Search for the cell housing the specified text and yield its [x, y] center coordinate. 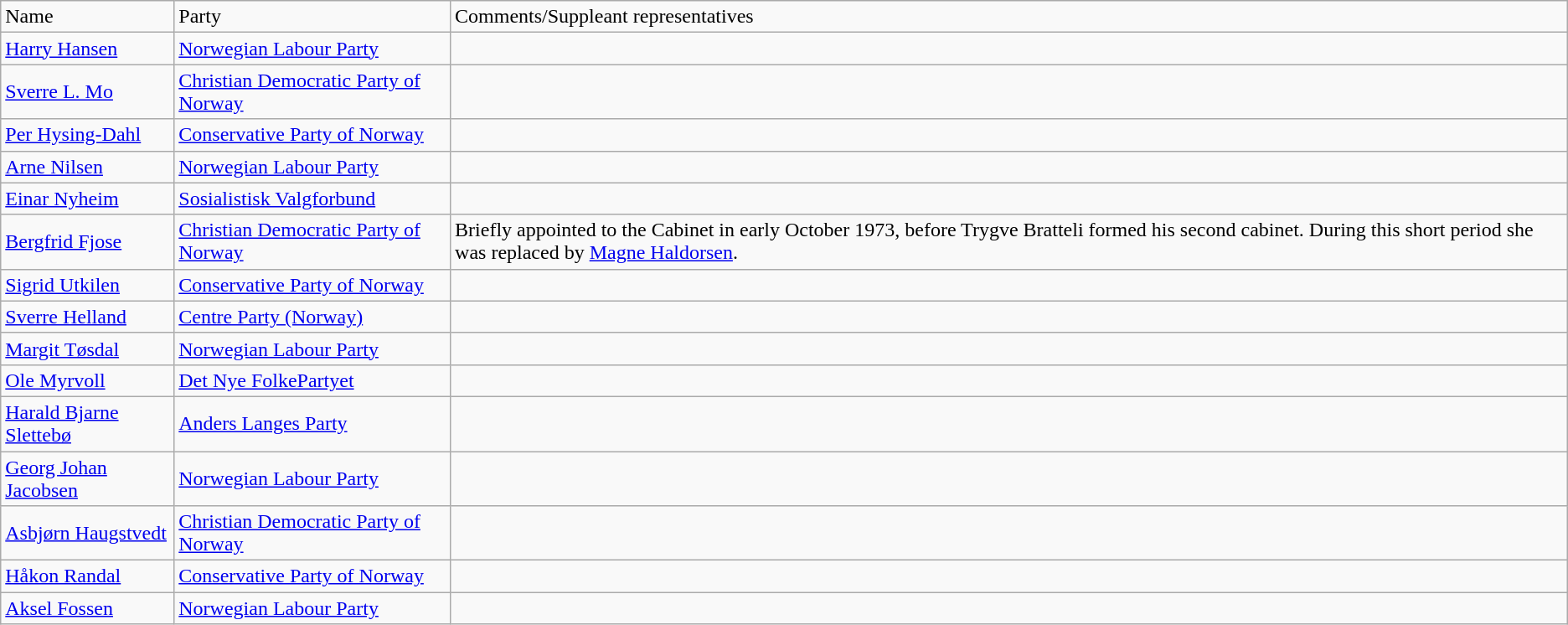
Harald Bjarne Slettebø [87, 424]
Aksel Fossen [87, 608]
Harry Hansen [87, 49]
Centre Party (Norway) [312, 317]
Arne Nilsen [87, 167]
Georg Johan Jacobsen [87, 478]
Per Hysing-Dahl [87, 135]
Ole Myrvoll [87, 380]
Einar Nyheim [87, 199]
Party [312, 17]
Margit Tøsdal [87, 349]
Asbjørn Haugstvedt [87, 533]
Sosialistisk Valgforbund [312, 199]
Name [87, 17]
Comments/Suppleant representatives [1009, 17]
Sverre Helland [87, 317]
Håkon Randal [87, 576]
Det Nye FolkePartyet [312, 380]
Anders Langes Party [312, 424]
Bergfrid Fjose [87, 241]
Sigrid Utkilen [87, 285]
Sverre L. Mo [87, 92]
